Output the (X, Y) coordinate of the center of the cell containing the given text.  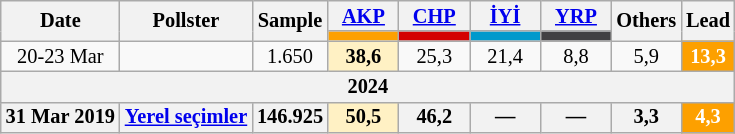
20-23 Mar (60, 56)
YRP (576, 16)
4,3 (708, 118)
21,4 (506, 56)
1.650 (290, 56)
Sample (290, 20)
38,6 (364, 56)
Others (646, 20)
Date (60, 20)
CHP (434, 16)
50,5 (364, 118)
Pollster (186, 20)
13,3 (708, 56)
146.925 (290, 118)
2024 (368, 86)
25,3 (434, 56)
8,8 (576, 56)
31 Mar 2019 (60, 118)
İYİ (506, 16)
3,3 (646, 118)
Lead (708, 20)
AKP (364, 16)
Yerel seçimler (186, 118)
46,2 (434, 118)
5,9 (646, 56)
